Detect which cell encompasses the target text, then output its [X, Y] center coordinate. 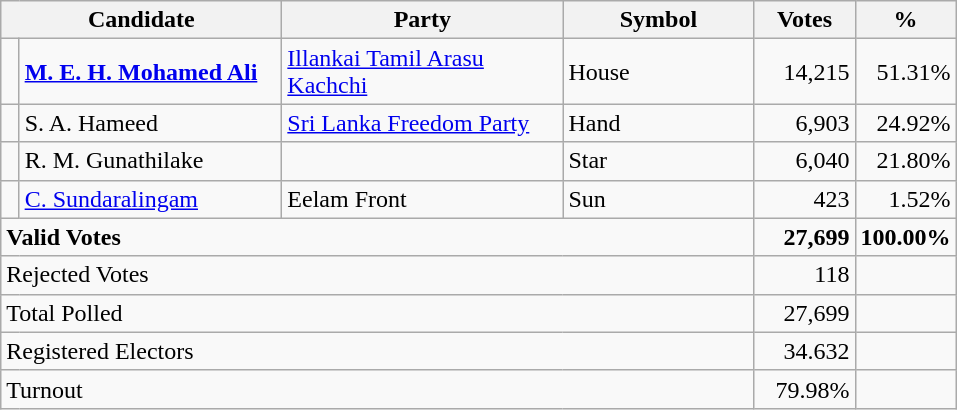
R. M. Gunathilake [150, 161]
Illankai Tamil Arasu Kachchi [422, 72]
6,040 [804, 161]
24.92% [906, 123]
423 [804, 199]
6,903 [804, 123]
% [906, 20]
Candidate [142, 20]
Star [658, 161]
14,215 [804, 72]
Total Polled [378, 313]
Sri Lanka Freedom Party [422, 123]
Hand [658, 123]
Symbol [658, 20]
Rejected Votes [378, 275]
79.98% [804, 389]
Sun [658, 199]
C. Sundaralingam [150, 199]
Party [422, 20]
S. A. Hameed [150, 123]
Turnout [378, 389]
118 [804, 275]
100.00% [906, 237]
21.80% [906, 161]
1.52% [906, 199]
Votes [804, 20]
Registered Electors [378, 351]
Eelam Front [422, 199]
Valid Votes [378, 237]
34.632 [804, 351]
M. E. H. Mohamed Ali [150, 72]
House [658, 72]
51.31% [906, 72]
